Identify which cell holds the provided text, then report its (x, y) central coordinate. 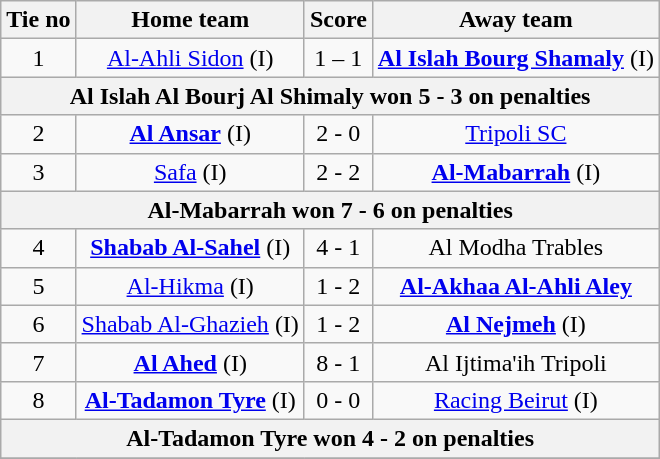
Shabab Al-Sahel (I) (190, 248)
7 (38, 362)
Home team (190, 20)
4 - 1 (338, 248)
Al-Ahli Sidon (I) (190, 58)
4 (38, 248)
1 – 1 (338, 58)
Score (338, 20)
Shabab Al-Ghazieh (I) (190, 324)
6 (38, 324)
Al Ijtima'ih Tripoli (516, 362)
Tripoli SC (516, 134)
Al Modha Trables (516, 248)
Al Nejmeh (I) (516, 324)
Tie no (38, 20)
3 (38, 172)
8 (38, 400)
Away team (516, 20)
5 (38, 286)
2 (38, 134)
Al-Mabarrah (I) (516, 172)
Safa (I) (190, 172)
Al-Tadamon Tyre won 4 - 2 on penalties (330, 438)
Racing Beirut (I) (516, 400)
8 - 1 (338, 362)
Al Islah Al Bourj Al Shimaly won 5 - 3 on penalties (330, 96)
Al Islah Bourg Shamaly (I) (516, 58)
Al-Tadamon Tyre (I) (190, 400)
2 - 2 (338, 172)
Al Ahed (I) (190, 362)
2 - 0 (338, 134)
Al-Mabarrah won 7 - 6 on penalties (330, 210)
0 - 0 (338, 400)
1 (38, 58)
Al-Hikma (I) (190, 286)
Al-Akhaa Al-Ahli Aley (516, 286)
Al Ansar (I) (190, 134)
